From the cell containing the given text, extract its center point as (X, Y) coordinate. 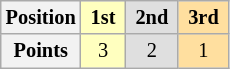
1st (104, 17)
3rd (203, 17)
1 (203, 51)
2 (152, 51)
Points (41, 51)
3 (104, 51)
2nd (152, 17)
Position (41, 17)
